For the text-containing cell, return its midpoint in [x, y] coordinate format. 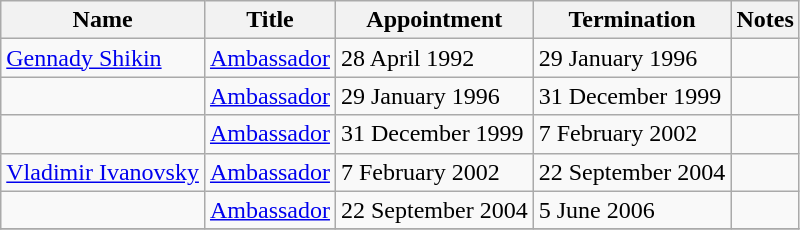
Appointment [434, 20]
Vladimir Ivanovsky [103, 172]
Name [103, 20]
Gennady Shikin [103, 58]
Notes [765, 20]
Termination [632, 20]
5 June 2006 [632, 210]
28 April 1992 [434, 58]
Title [270, 20]
